Search for the cell housing the specified text and yield its [x, y] center coordinate. 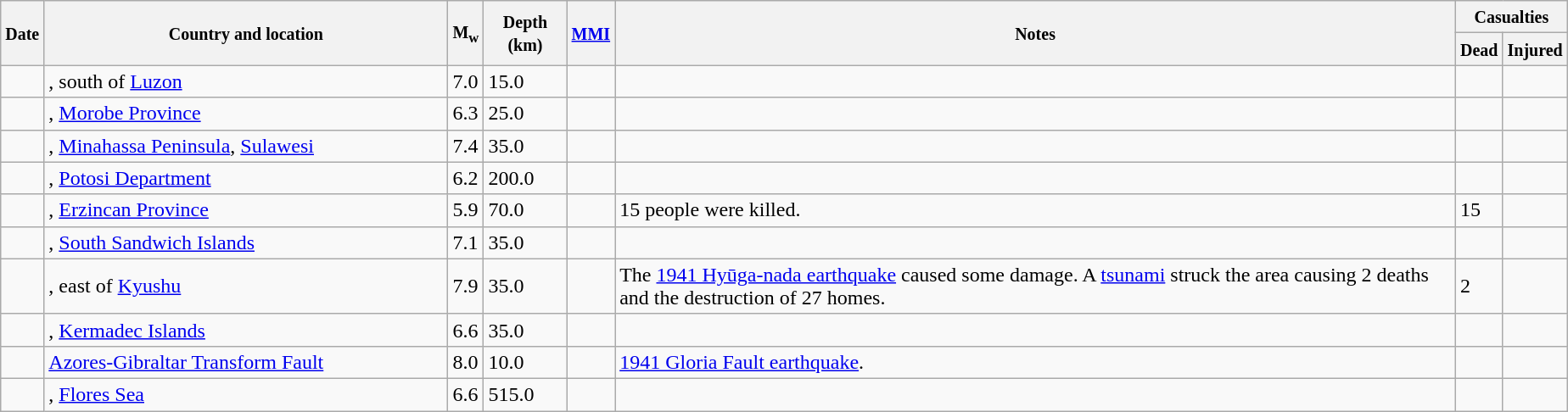
Dead [1479, 49]
, east of Kyushu [246, 287]
6.2 [466, 178]
10.0 [525, 362]
Injured [1535, 49]
, Morobe Province [246, 114]
7.1 [466, 242]
1941 Gloria Fault earthquake. [1035, 362]
Depth (km) [525, 33]
, South Sandwich Islands [246, 242]
7.0 [466, 81]
The 1941 Hyūga-nada earthquake caused some damage. A tsunami struck the area causing 2 deaths and the destruction of 27 homes. [1035, 287]
, Erzincan Province [246, 210]
7.4 [466, 146]
, Potosi Department [246, 178]
15 [1479, 210]
Notes [1035, 33]
, Kermadec Islands [246, 330]
8.0 [466, 362]
25.0 [525, 114]
Azores-Gibraltar Transform Fault [246, 362]
MMI [591, 33]
, south of Luzon [246, 81]
15.0 [525, 81]
200.0 [525, 178]
, Minahassa Peninsula, Sulawesi [246, 146]
70.0 [525, 210]
5.9 [466, 210]
Country and location [246, 33]
7.9 [466, 287]
Mw [466, 33]
Casualties [1511, 17]
515.0 [525, 394]
6.3 [466, 114]
Date [22, 33]
2 [1479, 287]
15 people were killed. [1035, 210]
, Flores Sea [246, 394]
